Output the (x, y) coordinate of the center of the cell containing the given text.  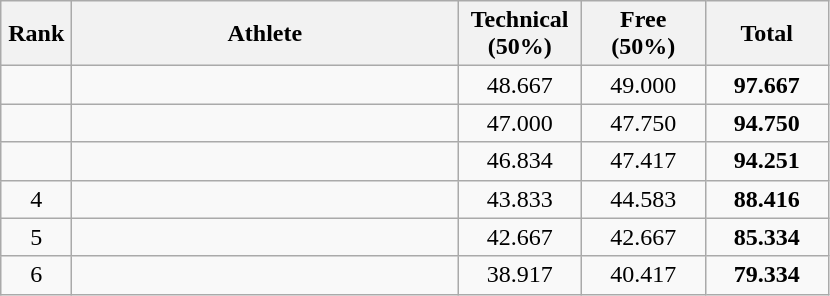
49.000 (643, 85)
5 (36, 237)
43.833 (520, 199)
46.834 (520, 161)
85.334 (767, 237)
47.000 (520, 123)
94.251 (767, 161)
47.750 (643, 123)
Total (767, 34)
6 (36, 275)
4 (36, 199)
97.667 (767, 85)
Technical(50%) (520, 34)
38.917 (520, 275)
88.416 (767, 199)
79.334 (767, 275)
94.750 (767, 123)
44.583 (643, 199)
47.417 (643, 161)
Athlete (265, 34)
Rank (36, 34)
48.667 (520, 85)
40.417 (643, 275)
Free(50%) (643, 34)
